Detect which cell encompasses the target text, then output its [x, y] center coordinate. 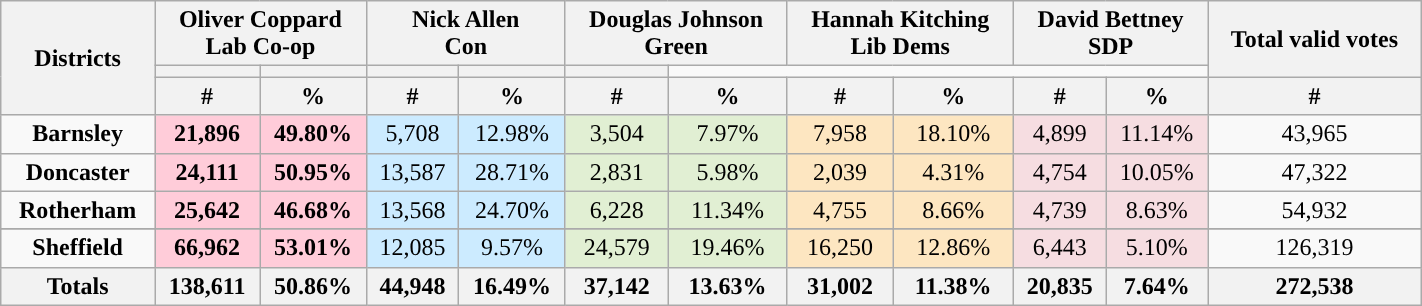
4,739 [1059, 210]
19.46% [728, 248]
46.68% [314, 210]
44,948 [412, 286]
5,708 [412, 134]
6,228 [616, 210]
5.10% [1157, 248]
24.70% [512, 210]
18.10% [954, 134]
66,962 [208, 248]
50.95% [314, 172]
Totals [78, 286]
28.71% [512, 172]
20,835 [1059, 286]
Hannah KitchingLib Dems [900, 34]
16,250 [840, 248]
31,002 [840, 286]
11.14% [1157, 134]
Doncaster [78, 172]
272,538 [1315, 286]
Nick AllenCon [466, 34]
8.63% [1157, 210]
David BettneySDP [1110, 34]
2,831 [616, 172]
13,568 [412, 210]
Oliver CoppardLab Co-op [261, 34]
53.01% [314, 248]
3,504 [616, 134]
2,039 [840, 172]
54,932 [1315, 210]
7,958 [840, 134]
12.98% [512, 134]
25,642 [208, 210]
4.31% [954, 172]
12.86% [954, 248]
37,142 [616, 286]
16.49% [512, 286]
4,754 [1059, 172]
13.63% [728, 286]
Sheffield [78, 248]
43,965 [1315, 134]
47,322 [1315, 172]
Rotherham [78, 210]
50.86% [314, 286]
49.80% [314, 134]
7.64% [1157, 286]
10.05% [1157, 172]
4,899 [1059, 134]
8.66% [954, 210]
24,111 [208, 172]
Total valid votes [1315, 39]
126,319 [1315, 248]
Douglas JohnsonGreen [676, 34]
9.57% [512, 248]
138,611 [208, 286]
11.38% [954, 286]
5.98% [728, 172]
Barnsley [78, 134]
7.97% [728, 134]
6,443 [1059, 248]
13,587 [412, 172]
21,896 [208, 134]
Districts [78, 58]
11.34% [728, 210]
12,085 [412, 248]
4,755 [840, 210]
24,579 [616, 248]
